Capture the cell that displays the provided text and extract its [x, y] central coordinate. 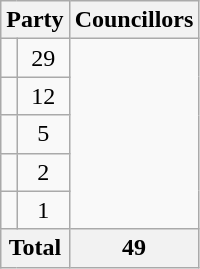
Party [35, 20]
2 [43, 172]
5 [43, 134]
Councillors [134, 20]
49 [134, 248]
Total [35, 248]
12 [43, 96]
29 [43, 58]
1 [43, 210]
